Detect which cell encompasses the target text, then output its [X, Y] center coordinate. 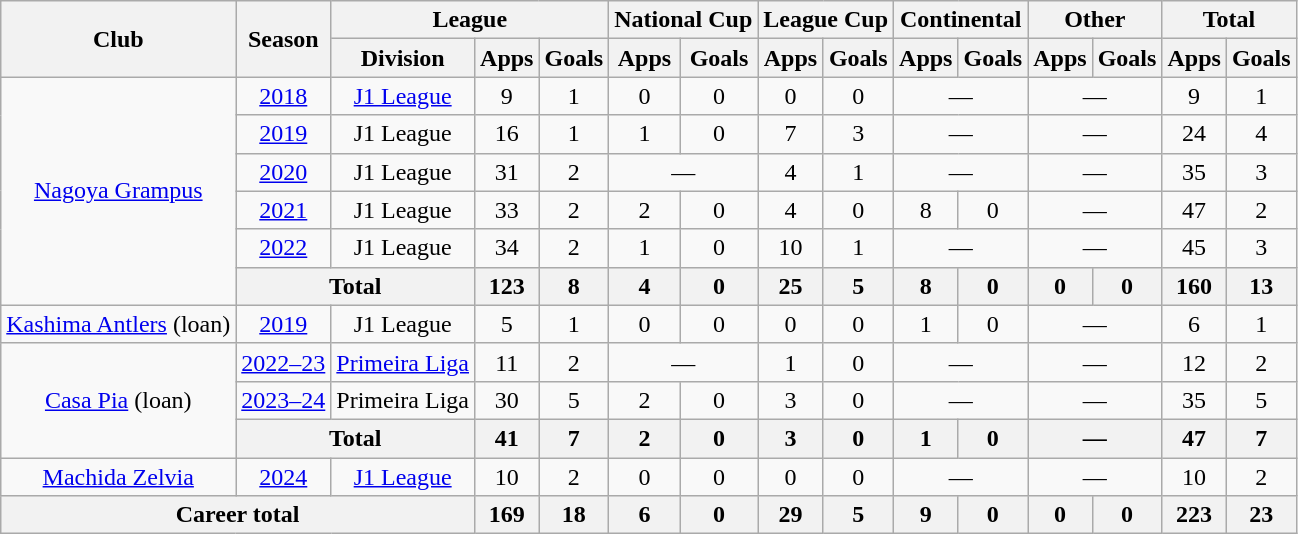
24 [1194, 134]
2022 [284, 248]
Machida Zelvia [118, 477]
31 [507, 172]
29 [790, 515]
Continental [961, 20]
Career total [238, 515]
2022–23 [284, 362]
25 [790, 286]
18 [574, 515]
11 [507, 362]
Club [118, 39]
169 [507, 515]
League [470, 20]
Season [284, 39]
2023–24 [284, 400]
123 [507, 286]
23 [1261, 515]
Casa Pia (loan) [118, 400]
Division [403, 58]
Nagoya Grampus [118, 191]
2024 [284, 477]
Kashima Antlers (loan) [118, 324]
2018 [284, 96]
34 [507, 248]
National Cup [684, 20]
Other [1095, 20]
33 [507, 210]
45 [1194, 248]
2020 [284, 172]
League Cup [826, 20]
30 [507, 400]
160 [1194, 286]
16 [507, 134]
41 [507, 438]
2021 [284, 210]
12 [1194, 362]
13 [1261, 286]
223 [1194, 515]
